Output the (x, y) coordinate of the center of the cell containing the given text.  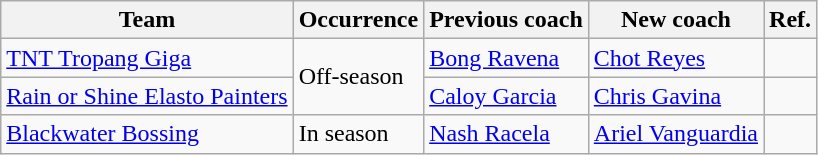
Ref. (790, 20)
Caloy Garcia (506, 96)
Rain or Shine Elasto Painters (147, 96)
Off-season (358, 77)
TNT Tropang Giga (147, 58)
Blackwater Bossing (147, 134)
New coach (676, 20)
Occurrence (358, 20)
Ariel Vanguardia (676, 134)
Nash Racela (506, 134)
Chris Gavina (676, 96)
In season (358, 134)
Previous coach (506, 20)
Team (147, 20)
Chot Reyes (676, 58)
Bong Ravena (506, 58)
